Search for the cell housing the specified text and yield its (x, y) center coordinate. 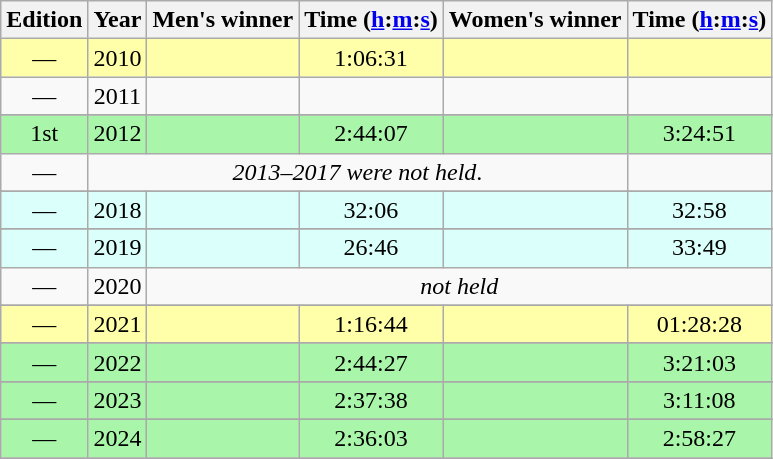
3:24:51 (700, 134)
1st (44, 134)
1:06:31 (372, 58)
2010 (118, 58)
2018 (118, 210)
2020 (118, 286)
Edition (44, 20)
01:28:28 (700, 324)
2:37:38 (372, 400)
Women's winner (535, 20)
2019 (118, 248)
2:58:27 (700, 438)
not held (460, 286)
2023 (118, 400)
2021 (118, 324)
2:44:07 (372, 134)
2024 (118, 438)
2:44:27 (372, 362)
3:21:03 (700, 362)
32:06 (372, 210)
2012 (118, 134)
Men's winner (223, 20)
2011 (118, 96)
Year (118, 20)
2022 (118, 362)
1:16:44 (372, 324)
26:46 (372, 248)
2013–2017 were not held. (358, 172)
3:11:08 (700, 400)
32:58 (700, 210)
2:36:03 (372, 438)
33:49 (700, 248)
